From the cell containing the given text, extract its center point as (X, Y) coordinate. 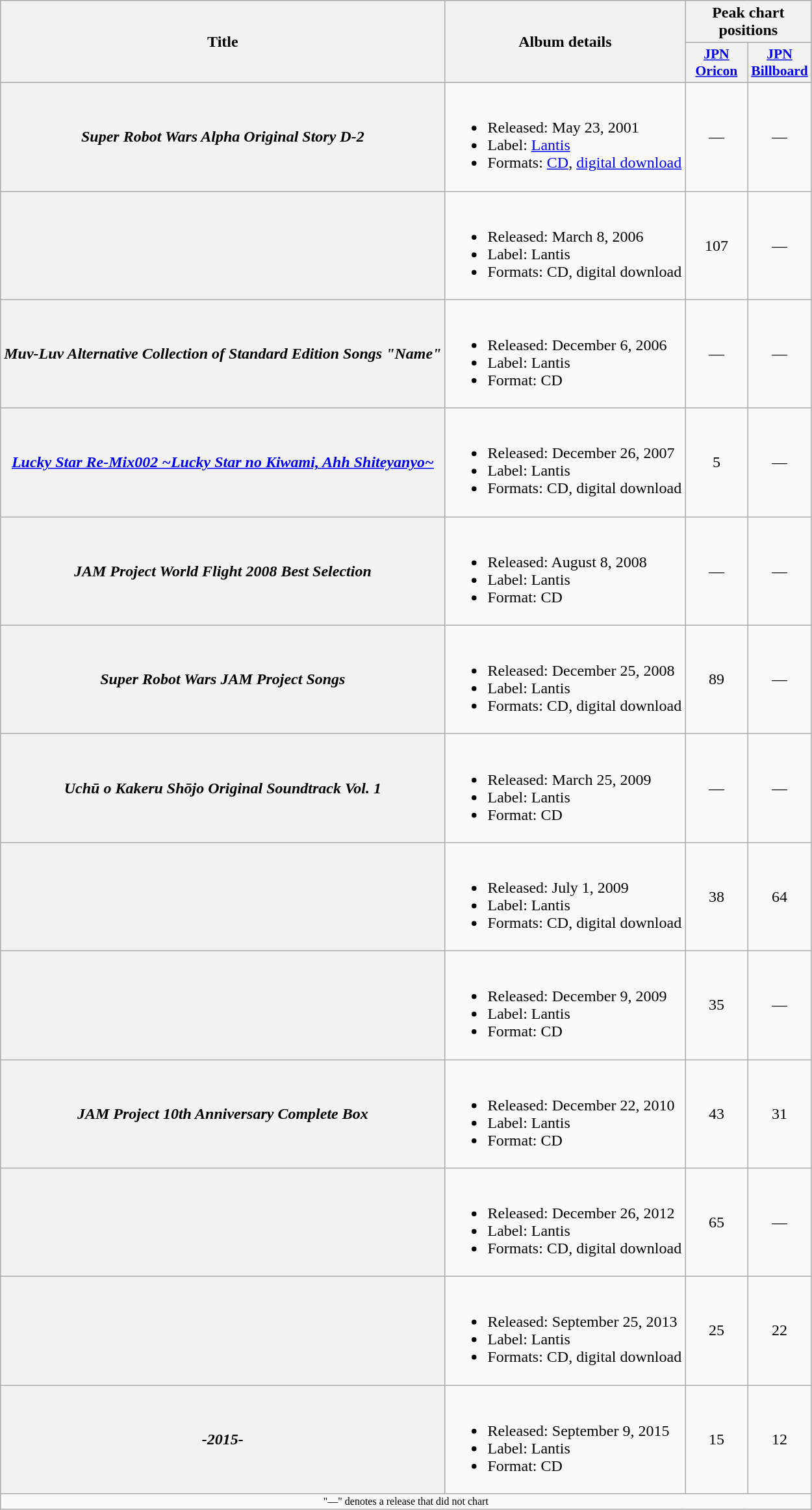
38 (717, 897)
Released: May 23, 2001Label: LantisFormats: CD, digital download (565, 136)
JPNBillboard (780, 62)
-2015- (223, 1440)
15 (717, 1440)
35 (717, 1005)
Super Robot Wars Alpha Original Story D-2 (223, 136)
64 (780, 897)
Uchū o Kakeru Shōjo Original Soundtrack Vol. 1 (223, 787)
Released: December 26, 2007Label: LantisFormats: CD, digital download (565, 463)
Released: July 1, 2009Label: LantisFormats: CD, digital download (565, 897)
Released: December 6, 2006Label: LantisFormat: CD (565, 353)
Peak chart positions (748, 22)
65 (717, 1223)
Album details (565, 42)
Released: December 9, 2009Label: LantisFormat: CD (565, 1005)
"—" denotes a release that did not chart (406, 1502)
JAM Project World Flight 2008 Best Selection (223, 570)
Released: December 22, 2010Label: LantisFormat: CD (565, 1114)
89 (717, 680)
22 (780, 1331)
JPNOricon (717, 62)
31 (780, 1114)
Title (223, 42)
Released: September 9, 2015Label: LantisFormat: CD (565, 1440)
Released: March 25, 2009Label: LantisFormat: CD (565, 787)
Lucky Star Re-Mix002 ~Lucky Star no Kiwami, Ahh Shiteyanyo~ (223, 463)
Released: March 8, 2006Label: LantisFormats: CD, digital download (565, 246)
5 (717, 463)
Released: September 25, 2013Label: LantisFormats: CD, digital download (565, 1331)
JAM Project 10th Anniversary Complete Box (223, 1114)
Muv-Luv Alternative Collection of Standard Edition Songs "Name" (223, 353)
Super Robot Wars JAM Project Songs (223, 680)
Released: December 25, 2008Label: LantisFormats: CD, digital download (565, 680)
25 (717, 1331)
12 (780, 1440)
107 (717, 246)
43 (717, 1114)
Released: August 8, 2008Label: LantisFormat: CD (565, 570)
Released: December 26, 2012Label: LantisFormats: CD, digital download (565, 1223)
